Detect which cell encompasses the target text, then output its [x, y] center coordinate. 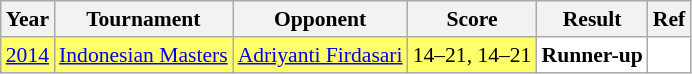
Runner-up [592, 55]
Ref [669, 19]
Score [472, 19]
2014 [28, 55]
Year [28, 19]
14–21, 14–21 [472, 55]
Adriyanti Firdasari [320, 55]
Result [592, 19]
Indonesian Masters [144, 55]
Tournament [144, 19]
Opponent [320, 19]
